Provide the (X, Y) coordinate of the cell's center where the given text is located.  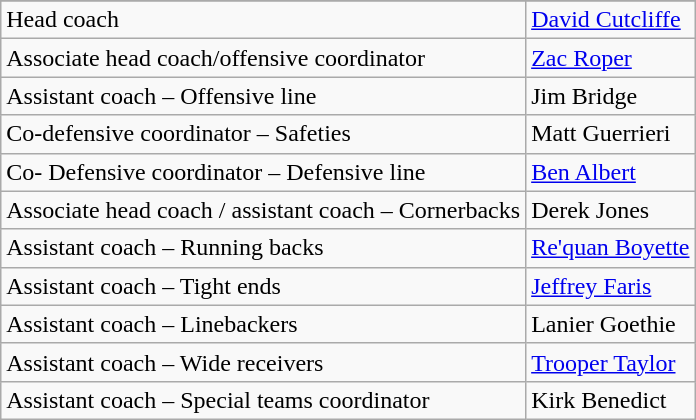
Co-defensive coordinator – Safeties (264, 134)
Co- Defensive coordinator – Defensive line (264, 172)
Assistant coach – Running backs (264, 248)
Assistant coach – Offensive line (264, 96)
Kirk Benedict (610, 400)
Derek Jones (610, 210)
Head coach (264, 20)
Assistant coach – Special teams coordinator (264, 400)
Assistant coach – Linebackers (264, 324)
Matt Guerrieri (610, 134)
Lanier Goethie (610, 324)
Assistant coach – Tight ends (264, 286)
Associate head coach/offensive coordinator (264, 58)
Zac Roper (610, 58)
Re'quan Boyette (610, 248)
Assistant coach – Wide receivers (264, 362)
David Cutcliffe (610, 20)
Jeffrey Faris (610, 286)
Jim Bridge (610, 96)
Associate head coach / assistant coach – Cornerbacks (264, 210)
Trooper Taylor (610, 362)
Ben Albert (610, 172)
